Capture the cell that displays the provided text and extract its (x, y) central coordinate. 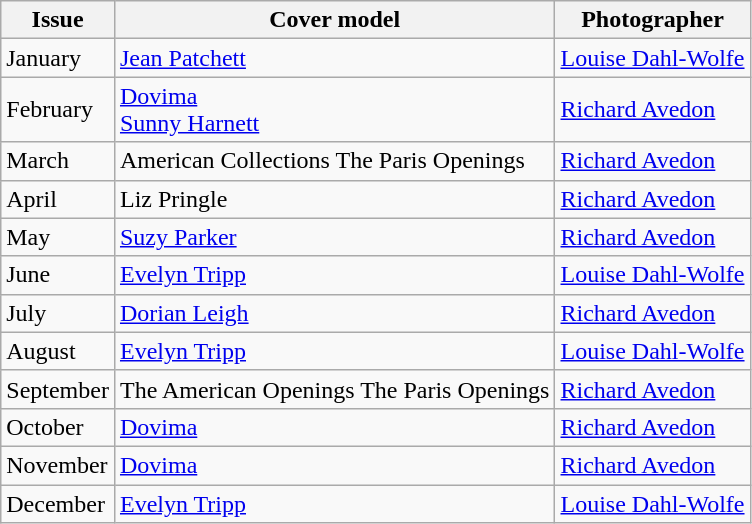
February (58, 110)
Cover model (334, 20)
Dorian Leigh (334, 313)
Issue (58, 20)
American Collections The Paris Openings (334, 161)
July (58, 313)
April (58, 199)
DovimaSunny Harnett (334, 110)
Liz Pringle (334, 199)
Suzy Parker (334, 237)
September (58, 389)
June (58, 275)
November (58, 465)
January (58, 58)
October (58, 427)
Jean Patchett (334, 58)
December (58, 503)
August (58, 351)
The American Openings The Paris Openings (334, 389)
Photographer (652, 20)
May (58, 237)
March (58, 161)
